Scan for the cell matching the given text and deliver its [x, y] coordinate at center. 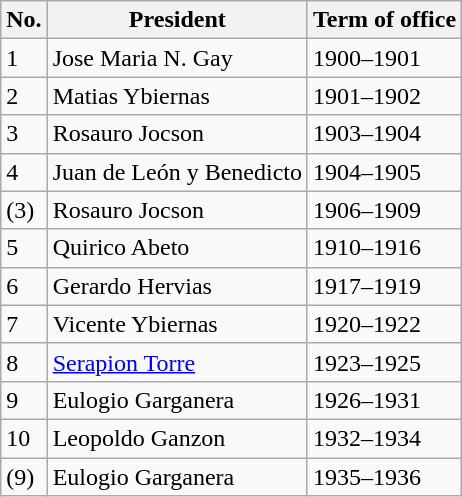
President [177, 20]
1932–1934 [384, 438]
1901–1902 [384, 96]
5 [24, 248]
1910–1916 [384, 248]
4 [24, 172]
Leopoldo Ganzon [177, 438]
Matias Ybiernas [177, 96]
1900–1901 [384, 58]
8 [24, 362]
9 [24, 400]
(9) [24, 477]
Gerardo Hervias [177, 286]
1923–1925 [384, 362]
2 [24, 96]
1903–1904 [384, 134]
1917–1919 [384, 286]
10 [24, 438]
1 [24, 58]
Quirico Abeto [177, 248]
7 [24, 324]
Term of office [384, 20]
1926–1931 [384, 400]
3 [24, 134]
Jose Maria N. Gay [177, 58]
1920–1922 [384, 324]
1935–1936 [384, 477]
(3) [24, 210]
Serapion Torre [177, 362]
No. [24, 20]
Vicente Ybiernas [177, 324]
1906–1909 [384, 210]
6 [24, 286]
1904–1905 [384, 172]
Juan de León y Benedicto [177, 172]
